Provide the [X, Y] coordinate of the cell's center where the given text is located.  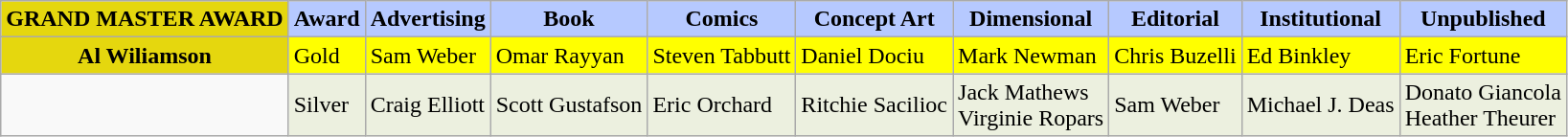
Craig Elliott [427, 105]
Omar Rayyan [569, 56]
Ed Binkley [1320, 56]
Daniel Dociu [875, 56]
Award [327, 19]
Al Wiliamson [145, 56]
Concept Art [875, 19]
Silver [327, 105]
Advertising [427, 19]
Editorial [1175, 19]
Steven Tabbutt [722, 56]
GRAND MASTER AWARD [145, 19]
Book [569, 19]
Chris Buzelli [1175, 56]
Ritchie Sacilioc [875, 105]
Dimensional [1031, 19]
Scott Gustafson [569, 105]
Comics [722, 19]
Mark Newman [1031, 56]
Michael J. Deas [1320, 105]
Jack MathewsVirginie Ropars [1031, 105]
Eric Fortune [1483, 56]
Eric Orchard [722, 105]
Gold [327, 56]
Donato GiancolaHeather Theurer [1483, 105]
Unpublished [1483, 19]
Institutional [1320, 19]
